Find where the given text appears and provide that cell's center as (x, y) coordinate. 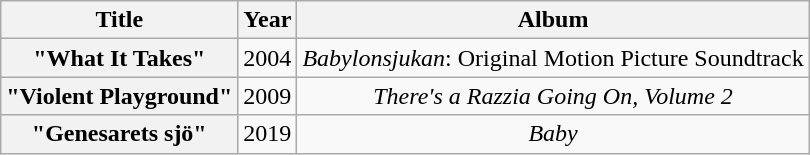
Title (120, 20)
There's a Razzia Going On, Volume 2 (553, 96)
"What It Takes" (120, 58)
Album (553, 20)
"Violent Playground" (120, 96)
Babylonsjukan: Original Motion Picture Soundtrack (553, 58)
Baby (553, 134)
2009 (268, 96)
2004 (268, 58)
"Genesarets sjö" (120, 134)
Year (268, 20)
2019 (268, 134)
